Capture the cell that displays the provided text and extract its (x, y) central coordinate. 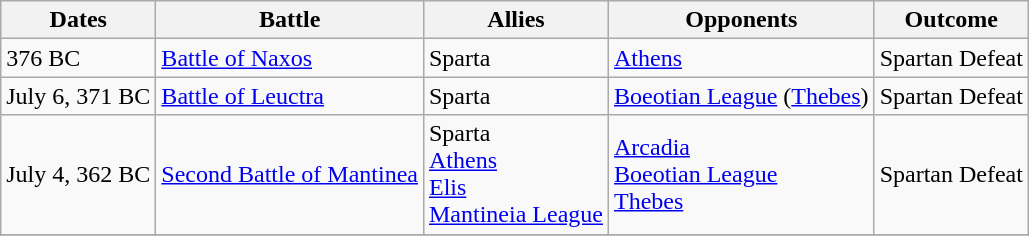
Opponents (741, 20)
July 6, 371 BC (78, 96)
Athens (741, 58)
Battle of Leuctra (290, 96)
Battle (290, 20)
376 BC (78, 58)
Dates (78, 20)
Boeotian League (Thebes) (741, 96)
Battle of Naxos (290, 58)
Outcome (951, 20)
Allies (516, 20)
SpartaAthensElisMantineia League (516, 174)
ArcadiaBoeotian LeagueThebes (741, 174)
Second Battle of Mantinea (290, 174)
July 4, 362 BC (78, 174)
